Scan for the cell matching the given text and deliver its (x, y) coordinate at center. 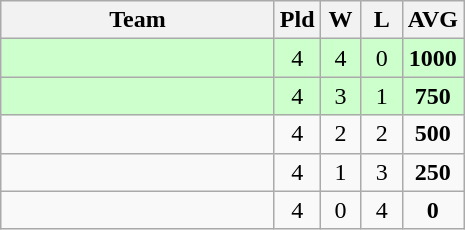
500 (432, 134)
Pld (297, 20)
1000 (432, 58)
W (340, 20)
L (382, 20)
Team (138, 20)
AVG (432, 20)
250 (432, 172)
750 (432, 96)
